Determine the [X, Y] coordinate at the center of the cell enclosing the given text.  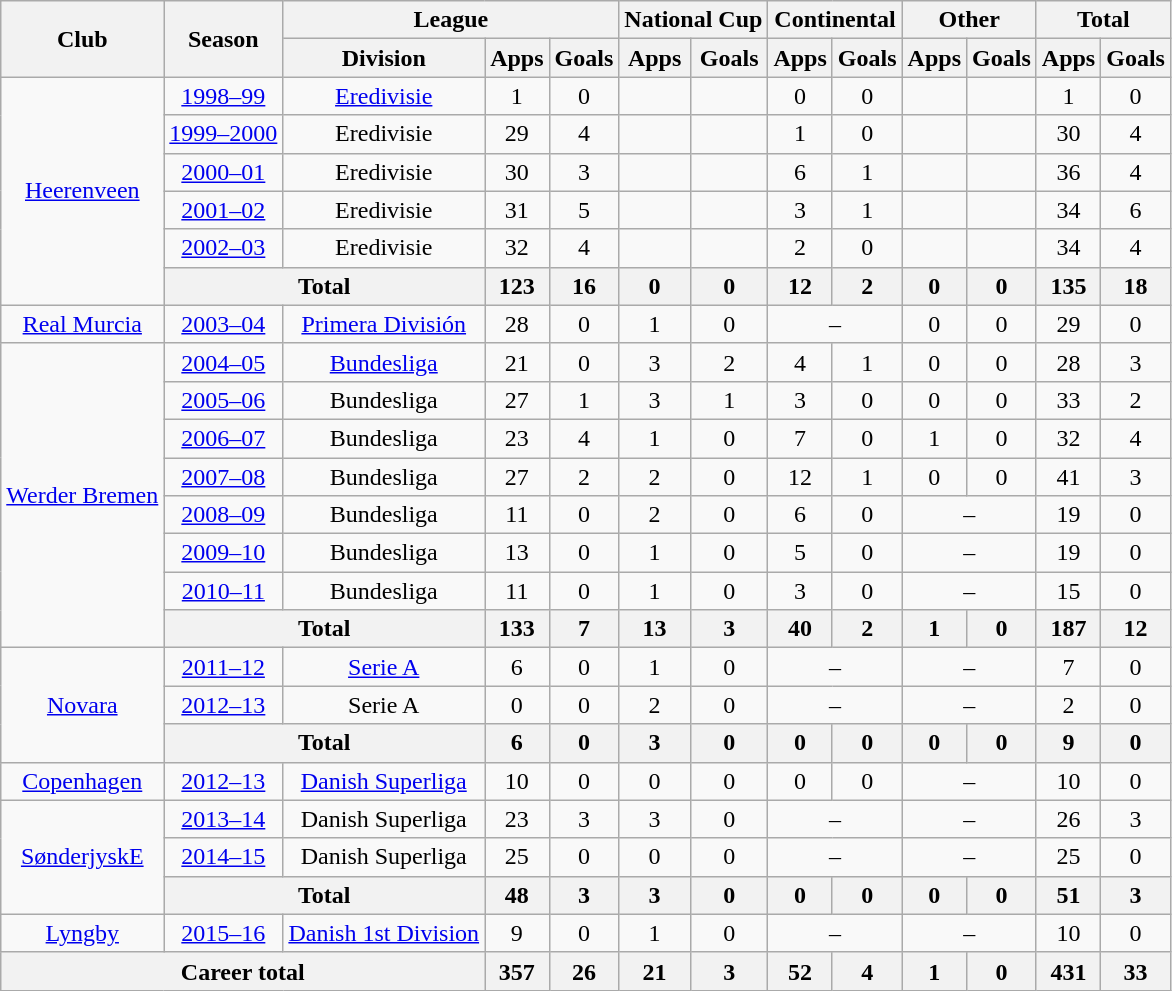
135 [1068, 286]
2000–01 [224, 172]
2001–02 [224, 210]
40 [800, 629]
16 [584, 286]
2007–08 [224, 477]
2002–03 [224, 248]
123 [517, 286]
2008–09 [224, 515]
1998–99 [224, 96]
2005–06 [224, 400]
15 [1068, 591]
Lyngby [82, 933]
2010–11 [224, 591]
Division [384, 58]
Season [224, 39]
Heerenveen [82, 191]
League [451, 20]
2006–07 [224, 438]
133 [517, 629]
Primera División [384, 324]
SønderjyskE [82, 857]
2014–15 [224, 857]
187 [1068, 629]
36 [1068, 172]
Novara [82, 705]
18 [1136, 286]
357 [517, 971]
Werder Bremen [82, 495]
2004–05 [224, 362]
2003–04 [224, 324]
48 [517, 895]
2015–16 [224, 933]
2009–10 [224, 553]
Continental [835, 20]
Career total [243, 971]
Real Murcia [82, 324]
2013–14 [224, 819]
National Cup [694, 20]
52 [800, 971]
31 [517, 210]
41 [1068, 477]
51 [1068, 895]
Other [969, 20]
1999–2000 [224, 134]
431 [1068, 971]
Danish 1st Division [384, 933]
Copenhagen [82, 781]
2011–12 [224, 667]
Club [82, 39]
